For the text-containing cell, return its midpoint in (x, y) coordinate format. 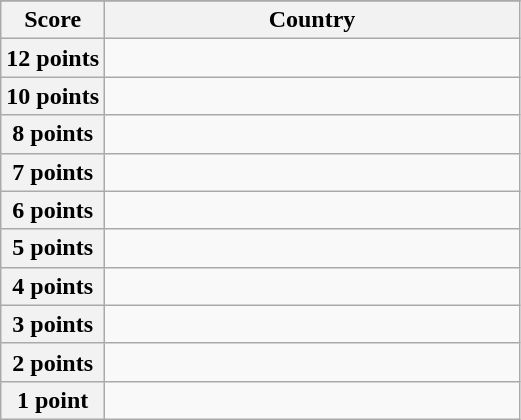
1 point (53, 400)
Score (53, 20)
Country (312, 20)
6 points (53, 210)
12 points (53, 58)
8 points (53, 134)
3 points (53, 324)
4 points (53, 286)
5 points (53, 248)
10 points (53, 96)
2 points (53, 362)
7 points (53, 172)
